Locate the cell with the specified text and output its [x, y] center coordinate. 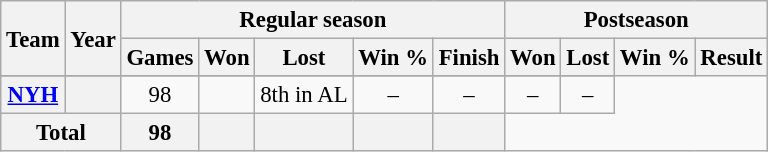
Team [33, 38]
Regular season [313, 20]
Result [732, 58]
Finish [468, 58]
Postseason [636, 20]
Games [160, 58]
NYH [33, 95]
Total [61, 133]
Year [93, 38]
8th in AL [304, 95]
